Detect which cell encompasses the target text, then output its [X, Y] center coordinate. 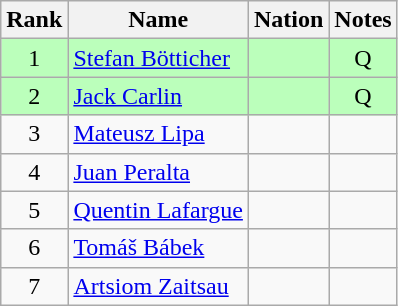
Name [158, 20]
1 [34, 58]
7 [34, 286]
Mateusz Lipa [158, 134]
Tomáš Bábek [158, 248]
Quentin Lafargue [158, 210]
6 [34, 248]
3 [34, 134]
Nation [288, 20]
Rank [34, 20]
Artsiom Zaitsau [158, 286]
4 [34, 172]
Juan Peralta [158, 172]
Stefan Bötticher [158, 58]
5 [34, 210]
Notes [363, 20]
2 [34, 96]
Jack Carlin [158, 96]
